From the cell containing the given text, extract its center point as (x, y) coordinate. 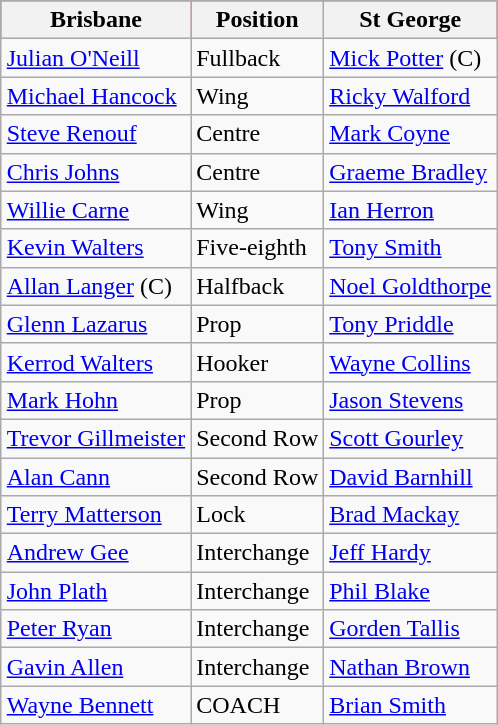
Scott Gourley (410, 438)
Alan Cann (96, 477)
Trevor Gillmeister (96, 438)
Brisbane (96, 20)
Fullback (258, 58)
Kerrod Walters (96, 362)
Ricky Walford (410, 96)
Jeff Hardy (410, 553)
Brian Smith (410, 705)
Position (258, 20)
COACH (258, 705)
Noel Goldthorpe (410, 286)
Tony Priddle (410, 324)
Peter Ryan (96, 629)
Mick Potter (C) (410, 58)
Five-eighth (258, 248)
Hooker (258, 362)
Halfback (258, 286)
Mark Coyne (410, 134)
Nathan Brown (410, 667)
Chris Johns (96, 172)
Willie Carne (96, 210)
Ian Herron (410, 210)
Phil Blake (410, 591)
Wayne Collins (410, 362)
Mark Hohn (96, 400)
Steve Renouf (96, 134)
Gorden Tallis (410, 629)
Gavin Allen (96, 667)
Andrew Gee (96, 553)
Lock (258, 515)
Tony Smith (410, 248)
Graeme Bradley (410, 172)
Allan Langer (C) (96, 286)
David Barnhill (410, 477)
Michael Hancock (96, 96)
Jason Stevens (410, 400)
Terry Matterson (96, 515)
Kevin Walters (96, 248)
John Plath (96, 591)
Julian O'Neill (96, 58)
St George (410, 20)
Wayne Bennett (96, 705)
Brad Mackay (410, 515)
Glenn Lazarus (96, 324)
